Identify which cell holds the provided text, then report its [X, Y] central coordinate. 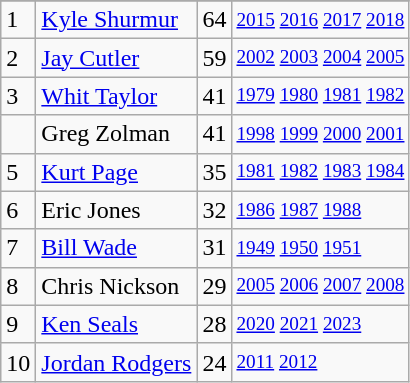
10 [18, 362]
1986 1987 1988 [320, 210]
59 [214, 58]
Bill Wade [116, 248]
3 [18, 96]
2011 2012 [320, 362]
Jay Cutler [116, 58]
7 [18, 248]
8 [18, 286]
28 [214, 324]
1 [18, 20]
9 [18, 324]
Ken Seals [116, 324]
24 [214, 362]
Chris Nickson [116, 286]
Greg Zolman [116, 134]
Kurt Page [116, 172]
1981 1982 1983 1984 [320, 172]
29 [214, 286]
5 [18, 172]
31 [214, 248]
Jordan Rodgers [116, 362]
6 [18, 210]
2015 2016 2017 2018 [320, 20]
35 [214, 172]
64 [214, 20]
1998 1999 2000 2001 [320, 134]
Whit Taylor [116, 96]
Kyle Shurmur [116, 20]
Eric Jones [116, 210]
2005 2006 2007 2008 [320, 286]
2020 2021 2023 [320, 324]
2002 2003 2004 2005 [320, 58]
32 [214, 210]
1979 1980 1981 1982 [320, 96]
2 [18, 58]
1949 1950 1951 [320, 248]
